Capture the cell that displays the provided text and extract its (X, Y) central coordinate. 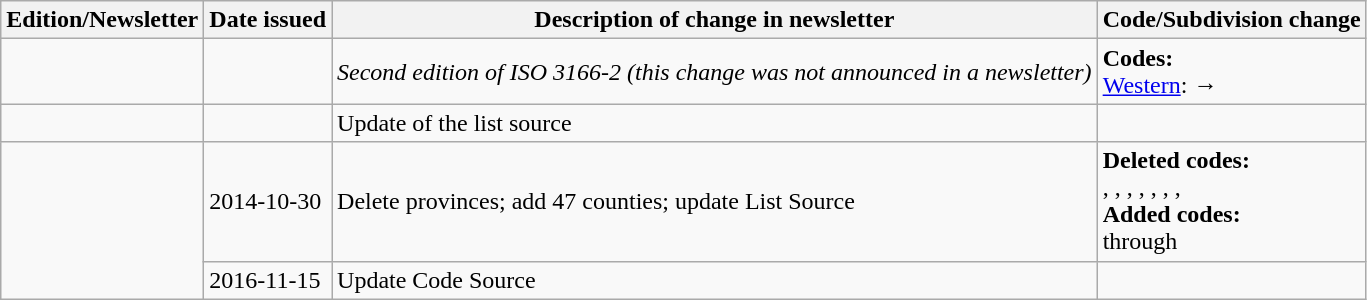
Second edition of ISO 3166-2 (this change was not announced in a newsletter) (715, 72)
2016-11-15 (268, 280)
Date issued (268, 20)
Update Code Source (715, 280)
Delete provinces; add 47 counties; update List Source (715, 202)
Edition/Newsletter (102, 20)
Deleted codes:, , , , , , , Added codes: through (1232, 202)
2014-10-30 (268, 202)
Codes: Western: → (1232, 72)
Update of the list source (715, 123)
Code/Subdivision change (1232, 20)
Description of change in newsletter (715, 20)
